Provide the [x, y] coordinate of the cell's center where the given text is located.  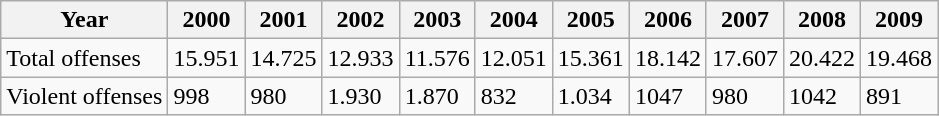
1.870 [437, 96]
Total offenses [84, 58]
1042 [822, 96]
12.933 [360, 58]
19.468 [900, 58]
Violent offenses [84, 96]
2001 [284, 20]
2003 [437, 20]
11.576 [437, 58]
998 [206, 96]
891 [900, 96]
2007 [744, 20]
1.930 [360, 96]
2002 [360, 20]
17.607 [744, 58]
2000 [206, 20]
2009 [900, 20]
2006 [668, 20]
14.725 [284, 58]
832 [514, 96]
2008 [822, 20]
15.361 [590, 58]
1.034 [590, 96]
1047 [668, 96]
20.422 [822, 58]
15.951 [206, 58]
2005 [590, 20]
Year [84, 20]
18.142 [668, 58]
2004 [514, 20]
12.051 [514, 58]
